Locate the cell with the specified text and output its [x, y] center coordinate. 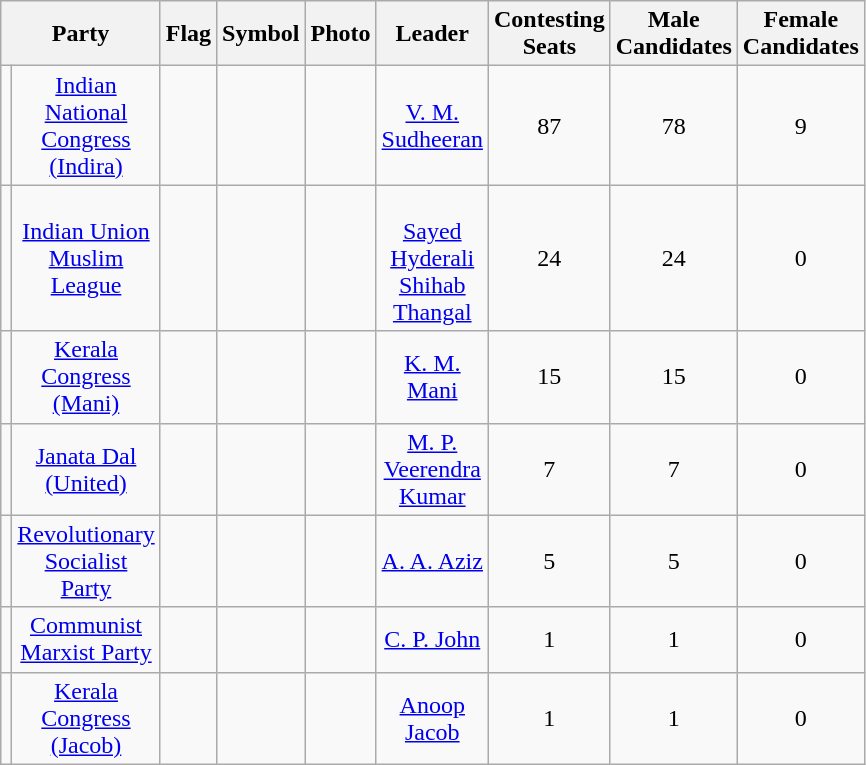
M. P. Veerendra Kumar [432, 469]
Anoop Jacob [432, 718]
Kerala Congress (Mani) [86, 377]
Contesting Seats [549, 34]
Revolutionary Socialist Party [86, 561]
Symbol [261, 34]
Party [80, 34]
V. M. Sudheeran [432, 126]
Female Candidates [800, 34]
9 [800, 126]
Communist Marxist Party [86, 640]
Indian Union Muslim League [86, 258]
Male Candidates [674, 34]
C. P. John [432, 640]
Leader [432, 34]
K. M. Mani [432, 377]
Sayed Hyderali Shihab Thangal [432, 258]
Kerala Congress (Jacob) [86, 718]
A. A. Aziz [432, 561]
Photo [340, 34]
87 [549, 126]
Janata Dal (United) [86, 469]
Indian National Congress (Indira) [86, 126]
78 [674, 126]
Flag [188, 34]
